From the cell containing the given text, extract its center point as (x, y) coordinate. 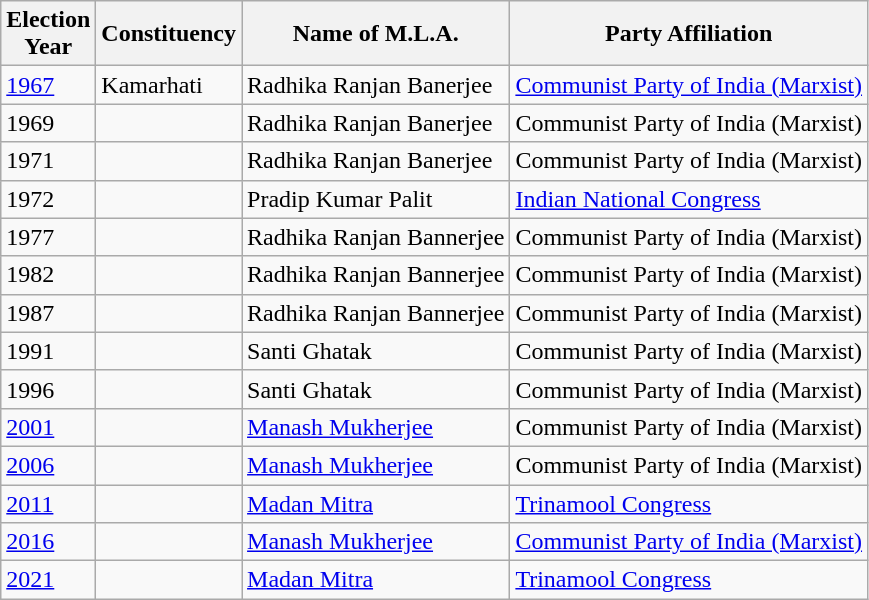
1971 (48, 161)
1967 (48, 85)
2006 (48, 465)
2021 (48, 580)
2016 (48, 542)
1991 (48, 351)
1972 (48, 199)
2011 (48, 503)
Party Affiliation (689, 34)
Name of M.L.A. (376, 34)
Election Year (48, 34)
1977 (48, 237)
1969 (48, 123)
Pradip Kumar Palit (376, 199)
1996 (48, 389)
1987 (48, 313)
Kamarhati (169, 85)
Indian National Congress (689, 199)
2001 (48, 427)
Constituency (169, 34)
1982 (48, 275)
